From the cell containing the given text, extract its center point as [x, y] coordinate. 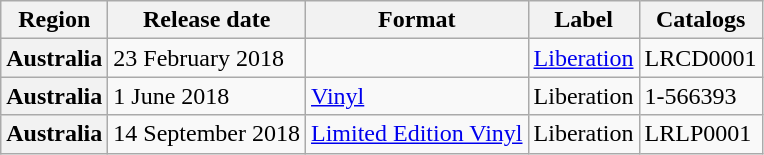
Vinyl [418, 96]
1-566393 [700, 96]
Catalogs [700, 20]
1 June 2018 [207, 96]
Format [418, 20]
LRCD0001 [700, 58]
Region [54, 20]
Release date [207, 20]
14 September 2018 [207, 134]
Limited Edition Vinyl [418, 134]
LRLP0001 [700, 134]
23 February 2018 [207, 58]
Label [584, 20]
